Return the (x, y) coordinate for the center point of the cell that contains the specified text.  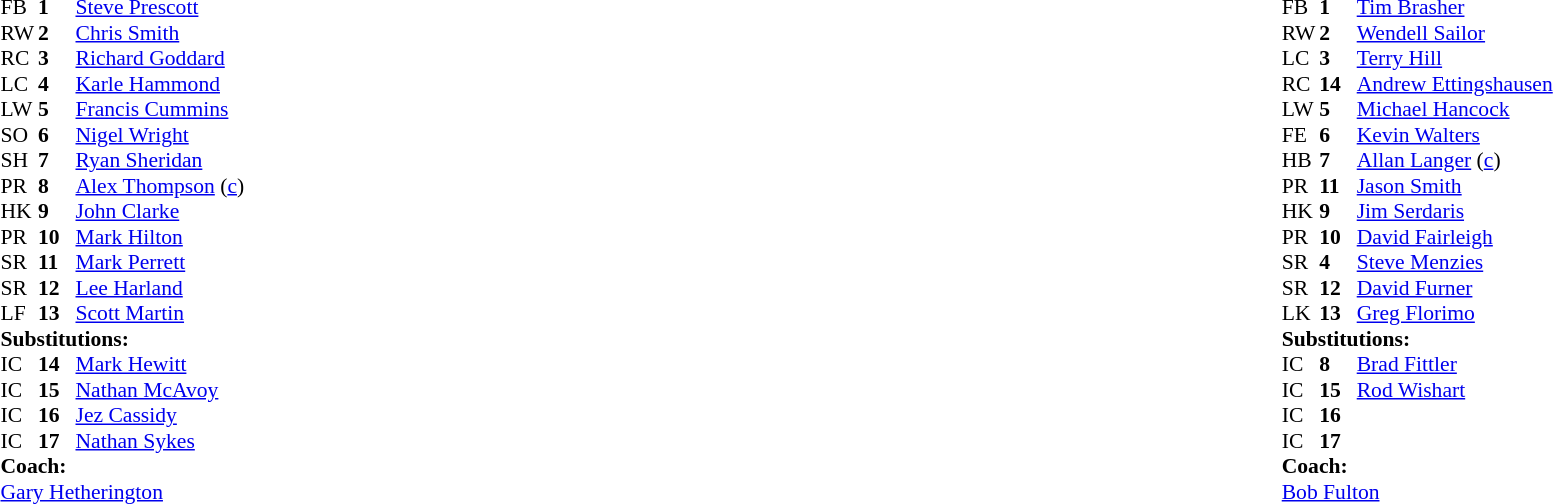
Michael Hancock (1455, 109)
Mark Hilton (160, 237)
Jason Smith (1455, 186)
FE (1301, 135)
SH (19, 161)
Nathan McAvoy (160, 390)
Allan Langer (c) (1455, 161)
David Furner (1455, 288)
Mark Perrett (160, 263)
Karle Hammond (160, 84)
Brad Fittler (1455, 365)
Andrew Ettingshausen (1455, 84)
Francis Cummins (160, 109)
Terry Hill (1455, 59)
Steve Menzies (1455, 263)
Alex Thompson (c) (160, 186)
Mark Hewitt (160, 365)
Rod Wishart (1455, 390)
David Fairleigh (1455, 237)
John Clarke (160, 211)
Ryan Sheridan (160, 161)
Kevin Walters (1455, 135)
Chris Smith (160, 33)
LK (1301, 313)
Jim Serdaris (1455, 211)
HB (1301, 161)
Wendell Sailor (1455, 33)
Greg Florimo (1455, 313)
Nigel Wright (160, 135)
Jez Cassidy (160, 415)
SO (19, 135)
Nathan Sykes (160, 441)
Richard Goddard (160, 59)
Scott Martin (160, 313)
LF (19, 313)
Lee Harland (160, 288)
